For the text-containing cell, return its midpoint in [X, Y] coordinate format. 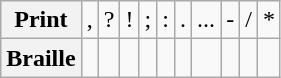
; [148, 20]
: [166, 20]
* [268, 20]
. [182, 20]
, [90, 20]
Braille [41, 58]
/ [249, 20]
Print [41, 20]
! [130, 20]
... [206, 20]
? [109, 20]
- [230, 20]
